Capture the cell that displays the provided text and extract its [X, Y] central coordinate. 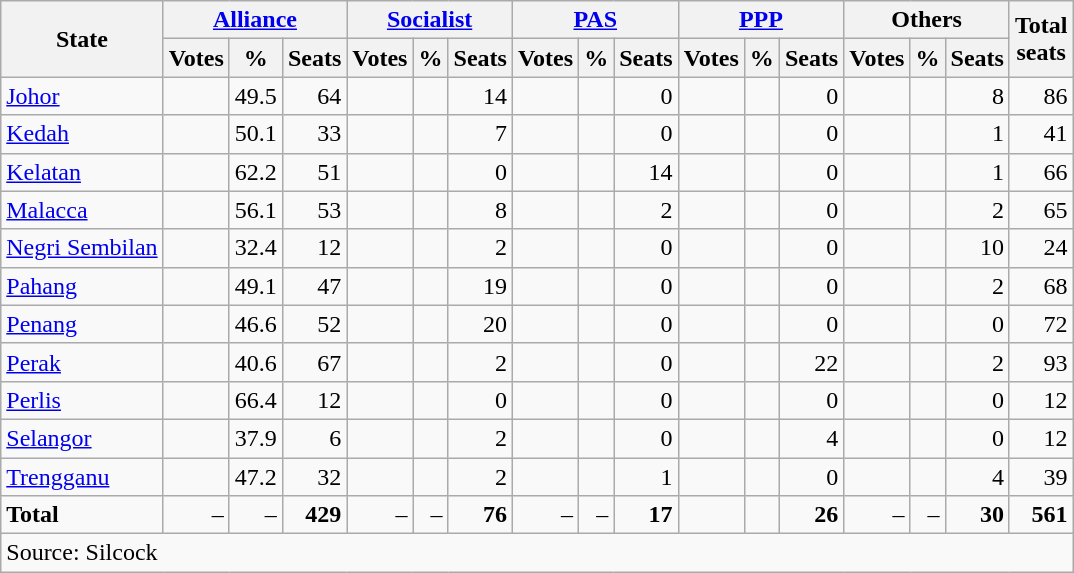
66 [1041, 172]
24 [1041, 248]
53 [314, 210]
50.1 [256, 134]
19 [480, 286]
52 [314, 324]
Johor [82, 96]
39 [1041, 477]
561 [1041, 515]
67 [314, 362]
47 [314, 286]
37.9 [256, 438]
93 [1041, 362]
76 [480, 515]
10 [977, 248]
30 [977, 515]
32.4 [256, 248]
Socialist [430, 20]
56.1 [256, 210]
State [82, 39]
Alliance [255, 20]
72 [1041, 324]
Malacca [82, 210]
33 [314, 134]
Source: Silcock [537, 553]
Selangor [82, 438]
17 [646, 515]
64 [314, 96]
Penang [82, 324]
65 [1041, 210]
Others [927, 20]
40.6 [256, 362]
PPP [761, 20]
Perlis [82, 400]
Pahang [82, 286]
Perak [82, 362]
86 [1041, 96]
Kedah [82, 134]
Totalseats [1041, 39]
26 [811, 515]
Negri Sembilan [82, 248]
51 [314, 172]
62.2 [256, 172]
49.5 [256, 96]
66.4 [256, 400]
46.6 [256, 324]
Kelatan [82, 172]
47.2 [256, 477]
32 [314, 477]
49.1 [256, 286]
PAS [595, 20]
7 [480, 134]
Total [82, 515]
429 [314, 515]
68 [1041, 286]
20 [480, 324]
41 [1041, 134]
Trengganu [82, 477]
22 [811, 362]
6 [314, 438]
